Output the (x, y) coordinate of the center of the cell containing the given text.  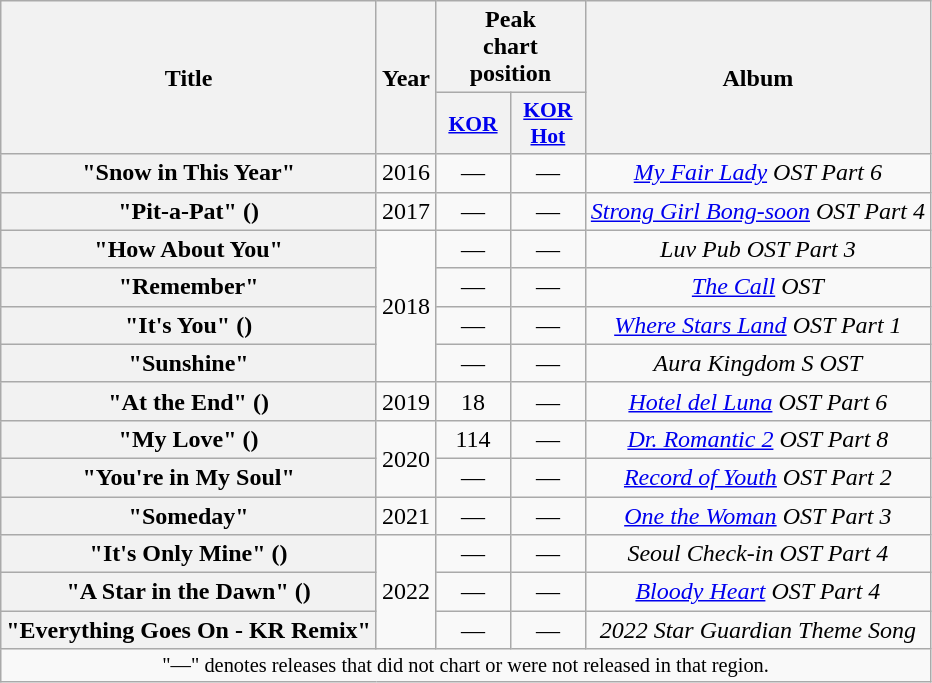
Year (406, 78)
"Remember" (189, 287)
Hotel del Luna OST Part 6 (758, 401)
Where Stars Land OST Part 1 (758, 325)
Dr. Romantic 2 OST Part 8 (758, 439)
Record of Youth OST Part 2 (758, 477)
"Pit-a-Pat" () (189, 211)
2016 (406, 173)
"At the End" () (189, 401)
"Everything Goes On - KR Remix" (189, 630)
2018 (406, 306)
Seoul Check-in OST Part 4 (758, 554)
Luv Pub OST Part 3 (758, 249)
Peakchartposition (511, 47)
The Call OST (758, 287)
2019 (406, 401)
2017 (406, 211)
"How About You" (189, 249)
2020 (406, 458)
Aura Kingdom S OST (758, 363)
Bloody Heart OST Part 4 (758, 592)
2021 (406, 515)
My Fair Lady OST Part 6 (758, 173)
"It's You" () (189, 325)
"Sunshine" (189, 363)
18 (474, 401)
Strong Girl Bong-soon OST Part 4 (758, 211)
Album (758, 78)
114 (474, 439)
Title (189, 78)
"A Star in the Dawn" () (189, 592)
"My Love" () (189, 439)
"It's Only Mine" () (189, 554)
"Someday" (189, 515)
KORHot (548, 124)
"You're in My Soul" (189, 477)
One the Woman OST Part 3 (758, 515)
2022 Star Guardian Theme Song (758, 630)
KOR (474, 124)
"Snow in This Year" (189, 173)
2022 (406, 592)
"—" denotes releases that did not chart or were not released in that region. (466, 666)
